For the text-containing cell, return its midpoint in [x, y] coordinate format. 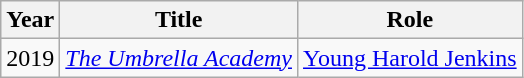
The Umbrella Academy [179, 58]
Title [179, 20]
2019 [30, 58]
Young Harold Jenkins [410, 58]
Role [410, 20]
Year [30, 20]
